Identify which cell holds the provided text, then report its [x, y] central coordinate. 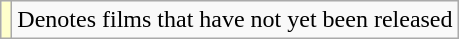
Denotes films that have not yet been released [235, 20]
